Detect which cell encompasses the target text, then output its [X, Y] center coordinate. 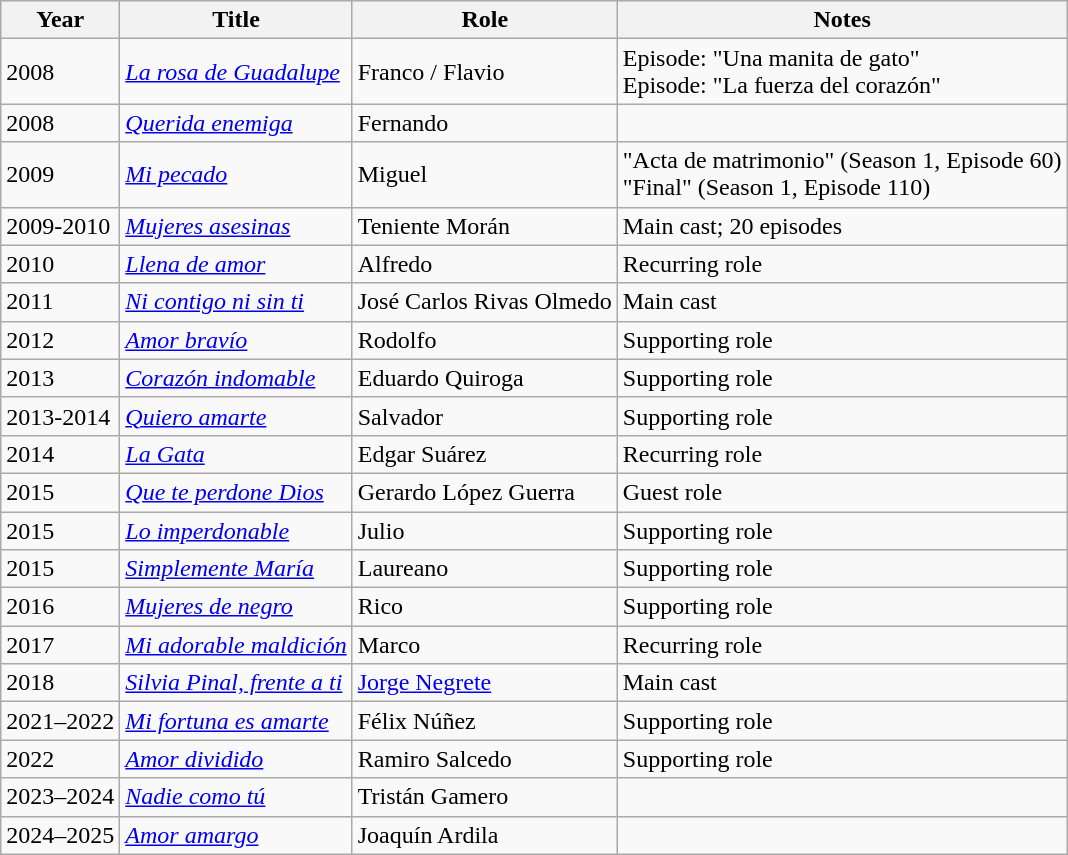
La rosa de Guadalupe [236, 72]
Edgar Suárez [484, 454]
2012 [60, 340]
Simplemente María [236, 569]
Rodolfo [484, 340]
"Acta de matrimonio" (Season 1, Episode 60)"Final" (Season 1, Episode 110) [842, 174]
Querida enemiga [236, 123]
Amor dividido [236, 759]
Notes [842, 20]
Teniente Morán [484, 226]
Laureano [484, 569]
Félix Núñez [484, 721]
2009-2010 [60, 226]
Mujeres asesinas [236, 226]
Julio [484, 531]
Joaquín Ardila [484, 835]
Marco [484, 645]
Mi adorable maldición [236, 645]
2021–2022 [60, 721]
2013 [60, 378]
Ni contigo ni sin ti [236, 302]
Amor bravío [236, 340]
José Carlos Rivas Olmedo [484, 302]
Title [236, 20]
2013-2014 [60, 416]
2009 [60, 174]
Mi fortuna es amarte [236, 721]
2014 [60, 454]
2023–2024 [60, 797]
2022 [60, 759]
Nadie como tú [236, 797]
Que te perdone Dios [236, 492]
Eduardo Quiroga [484, 378]
Mi pecado [236, 174]
Episode: "Una manita de gato"Episode: "La fuerza del corazón" [842, 72]
Quiero amarte [236, 416]
Ramiro Salcedo [484, 759]
Silvia Pinal, frente a ti [236, 683]
La Gata [236, 454]
Salvador [484, 416]
Corazón indomable [236, 378]
Miguel [484, 174]
Tristán Gamero [484, 797]
Main cast; 20 episodes [842, 226]
Guest role [842, 492]
2017 [60, 645]
Gerardo López Guerra [484, 492]
Lo imperdonable [236, 531]
2018 [60, 683]
Fernando [484, 123]
2011 [60, 302]
Franco / Flavio [484, 72]
2024–2025 [60, 835]
Year [60, 20]
Mujeres de negro [236, 607]
Role [484, 20]
Alfredo [484, 264]
2010 [60, 264]
Jorge Negrete [484, 683]
Llena de amor [236, 264]
Rico [484, 607]
Amor amargo [236, 835]
2016 [60, 607]
